Determine the [X, Y] coordinate at the center of the cell enclosing the given text.  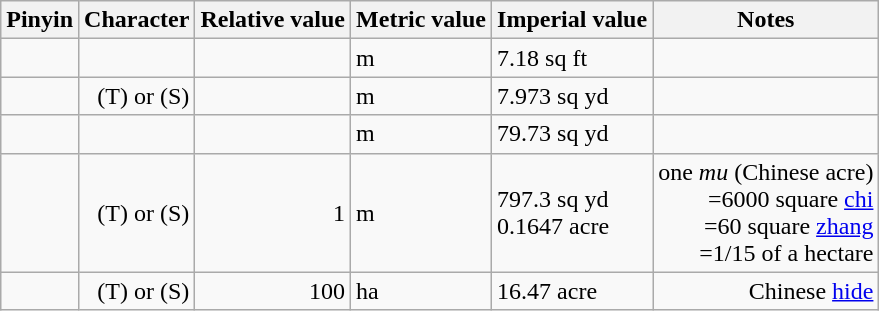
Chinese hide [766, 291]
1 [273, 212]
100 [273, 291]
Notes [766, 20]
79.73 sq yd [572, 134]
Character [137, 20]
Relative value [273, 20]
Pinyin [40, 20]
7.973 sq yd [572, 96]
ha [422, 291]
797.3 sq yd0.1647 acre [572, 212]
7.18 sq ft [572, 58]
one mu (Chinese acre) =6000 square chi =60 square zhang =1/15 of a hectare [766, 212]
Imperial value [572, 20]
Metric value [422, 20]
16.47 acre [572, 291]
